Identify which cell holds the provided text, then report its (x, y) central coordinate. 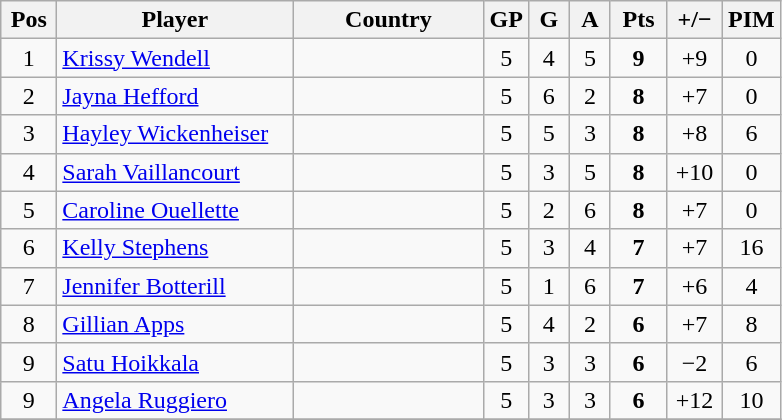
Caroline Ouellette (175, 210)
+10 (695, 172)
Angela Ruggiero (175, 400)
+9 (695, 58)
+8 (695, 134)
Kelly Stephens (175, 248)
PIM (752, 20)
Country (388, 20)
Player (175, 20)
+6 (695, 286)
−2 (695, 362)
GP (506, 20)
G (548, 20)
Pos (29, 20)
Krissy Wendell (175, 58)
Jayna Hefford (175, 96)
10 (752, 400)
16 (752, 248)
Gillian Apps (175, 324)
+/− (695, 20)
Jennifer Botterill (175, 286)
Satu Hoikkala (175, 362)
Sarah Vaillancourt (175, 172)
Hayley Wickenheiser (175, 134)
A (590, 20)
Pts (638, 20)
+12 (695, 400)
